Provide the (X, Y) coordinate of the cell's center where the given text is located.  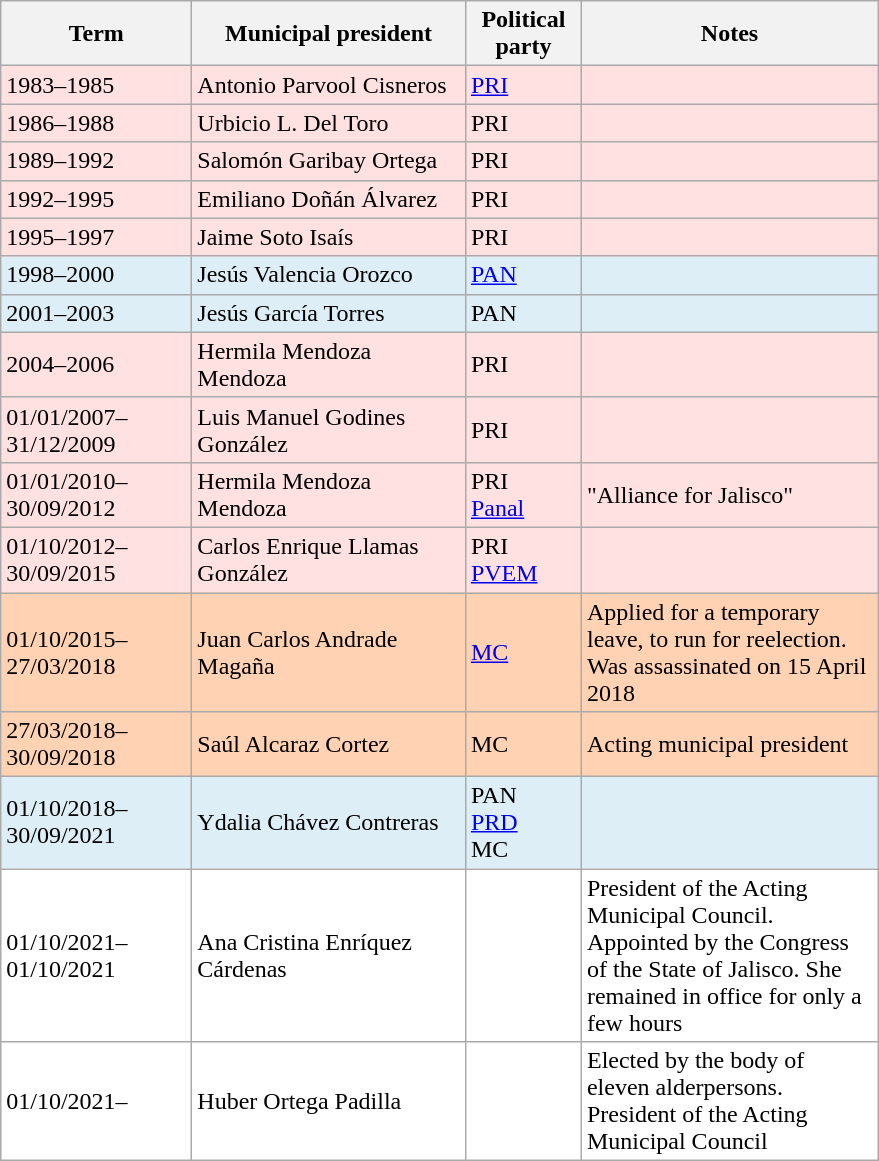
2004–2006 (96, 364)
1998–2000 (96, 275)
Emiliano Doñán Álvarez (329, 199)
01/10/2018–30/09/2021 (96, 823)
Notes (729, 34)
Elected by the body of eleven alderpersons. President of the Acting Municipal Council (729, 1102)
Saúl Alcaraz Cortez (329, 744)
01/10/2021– (96, 1102)
Acting municipal president (729, 744)
01/10/2021–01/10/2021 (96, 956)
PRI PVEM (523, 560)
Political party (523, 34)
27/03/2018–30/09/2018 (96, 744)
01/01/2010–30/09/2012 (96, 494)
"Alliance for Jalisco" (729, 494)
Ydalia Chávez Contreras (329, 823)
1989–1992 (96, 161)
Term (96, 34)
President of the Acting Municipal Council. Appointed by the Congress of the State of Jalisco. She remained in office for only a few hours (729, 956)
Huber Ortega Padilla (329, 1102)
Carlos Enrique Llamas González (329, 560)
Luis Manuel Godines González (329, 430)
01/01/2007–31/12/2009 (96, 430)
Ana Cristina Enríquez Cárdenas (329, 956)
Jesús Valencia Orozco (329, 275)
Jaime Soto Isaís (329, 237)
PAN PRD MC (523, 823)
Applied for a temporary leave, to run for reelection. Was assassinated on 15 April 2018 (729, 652)
1992–1995 (96, 199)
Urbicio L. Del Toro (329, 123)
01/10/2015–27/03/2018 (96, 652)
01/10/2012–30/09/2015 (96, 560)
Salomón Garibay Ortega (329, 161)
1986–1988 (96, 123)
Juan Carlos Andrade Magaña (329, 652)
2001–2003 (96, 313)
Antonio Parvool Cisneros (329, 85)
1983–1985 (96, 85)
Jesús García Torres (329, 313)
1995–1997 (96, 237)
Municipal president (329, 34)
PRI Panal (523, 494)
